Extract the (X, Y) coordinate from the center of the cell holding the provided text.  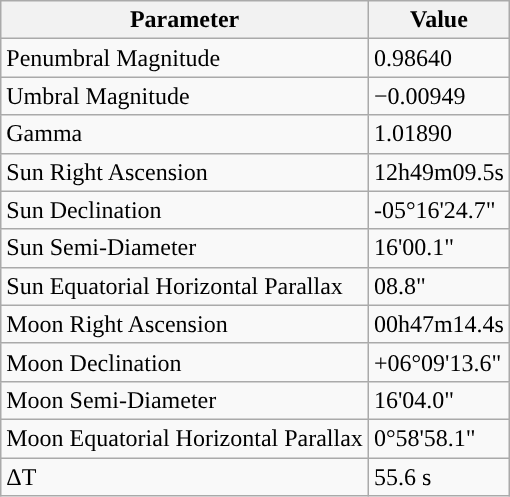
Sun Semi-Diameter (185, 248)
−0.00949 (438, 96)
0°58'58.1" (438, 438)
-05°16'24.7" (438, 210)
00h47m14.4s (438, 324)
Moon Equatorial Horizontal Parallax (185, 438)
Gamma (185, 134)
0.98640 (438, 58)
Moon Right Ascension (185, 324)
Moon Declination (185, 362)
Sun Equatorial Horizontal Parallax (185, 286)
16'00.1" (438, 248)
1.01890 (438, 134)
+06°09'13.6" (438, 362)
08.8" (438, 286)
55.6 s (438, 477)
Sun Declination (185, 210)
Umbral Magnitude (185, 96)
Penumbral Magnitude (185, 58)
Sun Right Ascension (185, 172)
Parameter (185, 20)
16'04.0" (438, 400)
ΔT (185, 477)
12h49m09.5s (438, 172)
Moon Semi-Diameter (185, 400)
Value (438, 20)
